Return (x, y) of the center of cell containing provided text 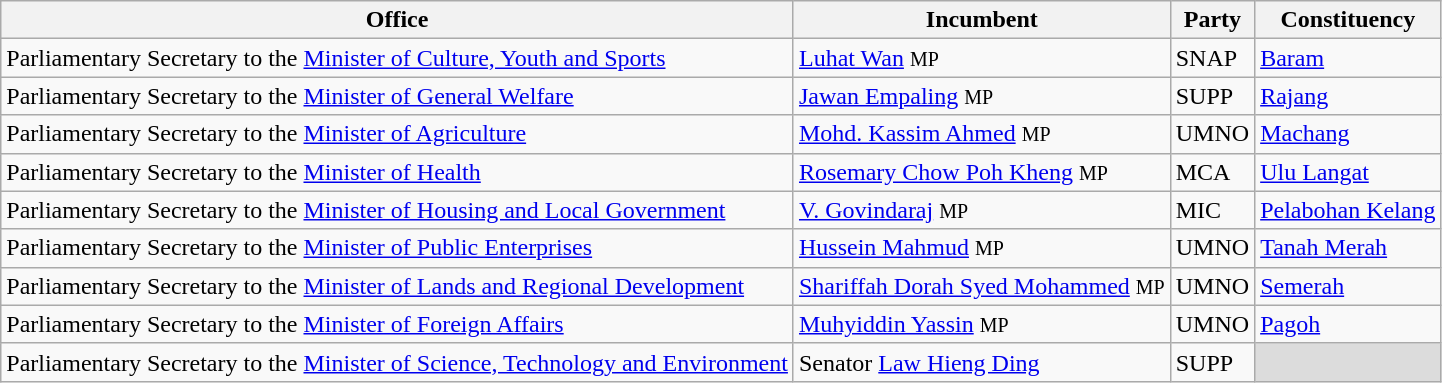
Parliamentary Secretary to the Minister of Public Enterprises (398, 248)
Luhat Wan MP (982, 58)
Hussein Mahmud MP (982, 248)
Baram (1348, 58)
Semerah (1348, 286)
MCA (1212, 172)
Pagoh (1348, 324)
Incumbent (982, 20)
Party (1212, 20)
V. Govindaraj MP (982, 210)
Tanah Merah (1348, 248)
Muhyiddin Yassin MP (982, 324)
Parliamentary Secretary to the Minister of Foreign Affairs (398, 324)
Parliamentary Secretary to the Minister of Agriculture (398, 134)
Rajang (1348, 96)
Parliamentary Secretary to the Minister of Science, Technology and Environment (398, 362)
Parliamentary Secretary to the Minister of General Welfare (398, 96)
MIC (1212, 210)
Parliamentary Secretary to the Minister of Culture, Youth and Sports (398, 58)
Parliamentary Secretary to the Minister of Lands and Regional Development (398, 286)
Parliamentary Secretary to the Minister of Health (398, 172)
Shariffah Dorah Syed Mohammed MP (982, 286)
Senator Law Hieng Ding (982, 362)
Constituency (1348, 20)
Jawan Empaling MP (982, 96)
Ulu Langat (1348, 172)
SNAP (1212, 58)
Machang (1348, 134)
Office (398, 20)
Pelabohan Kelang (1348, 210)
Mohd. Kassim Ahmed MP (982, 134)
Parliamentary Secretary to the Minister of Housing and Local Government (398, 210)
Rosemary Chow Poh Kheng MP (982, 172)
